Search for the cell housing the specified text and yield its (x, y) center coordinate. 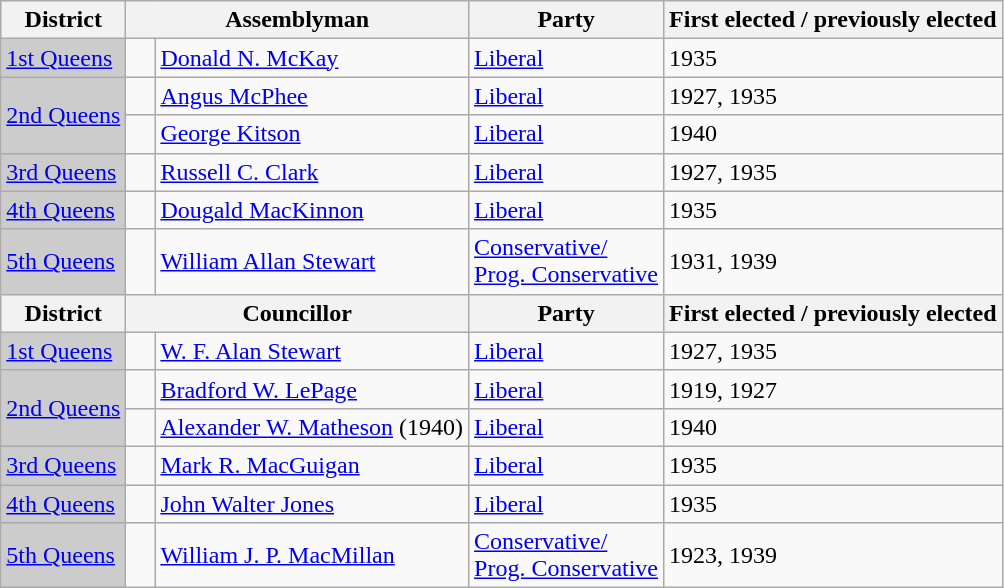
1931, 1939 (834, 262)
Councillor (298, 313)
John Walter Jones (312, 503)
Angus McPhee (312, 96)
Assemblyman (298, 20)
W. F. Alan Stewart (312, 351)
William Allan Stewart (312, 262)
1919, 1927 (834, 389)
Bradford W. LePage (312, 389)
George Kitson (312, 134)
Dougald MacKinnon (312, 210)
1923, 1939 (834, 556)
Mark R. MacGuigan (312, 465)
Russell C. Clark (312, 172)
Alexander W. Matheson (1940) (312, 427)
William J. P. MacMillan (312, 556)
Donald N. McKay (312, 58)
